Extract the (x, y) coordinate from the center of the cell holding the provided text.  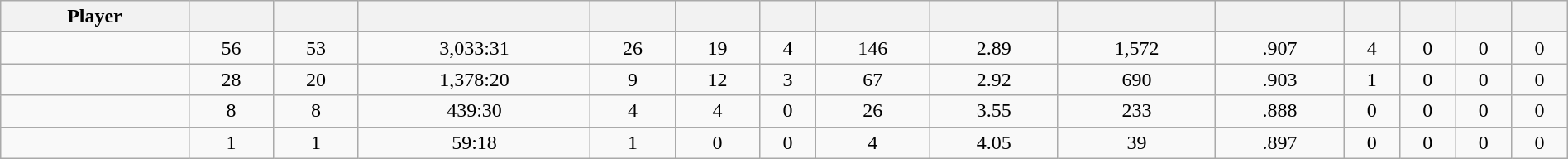
12 (718, 79)
690 (1136, 79)
.897 (1280, 142)
Player (94, 17)
.888 (1280, 111)
233 (1136, 111)
439:30 (474, 111)
3,033:31 (474, 48)
2.89 (994, 48)
56 (232, 48)
4.05 (994, 142)
3 (788, 79)
1,572 (1136, 48)
67 (872, 79)
.903 (1280, 79)
19 (718, 48)
9 (633, 79)
.907 (1280, 48)
146 (872, 48)
20 (316, 79)
59:18 (474, 142)
2.92 (994, 79)
3.55 (994, 111)
39 (1136, 142)
53 (316, 48)
28 (232, 79)
1,378:20 (474, 79)
